Search for the cell housing the specified text and yield its [x, y] center coordinate. 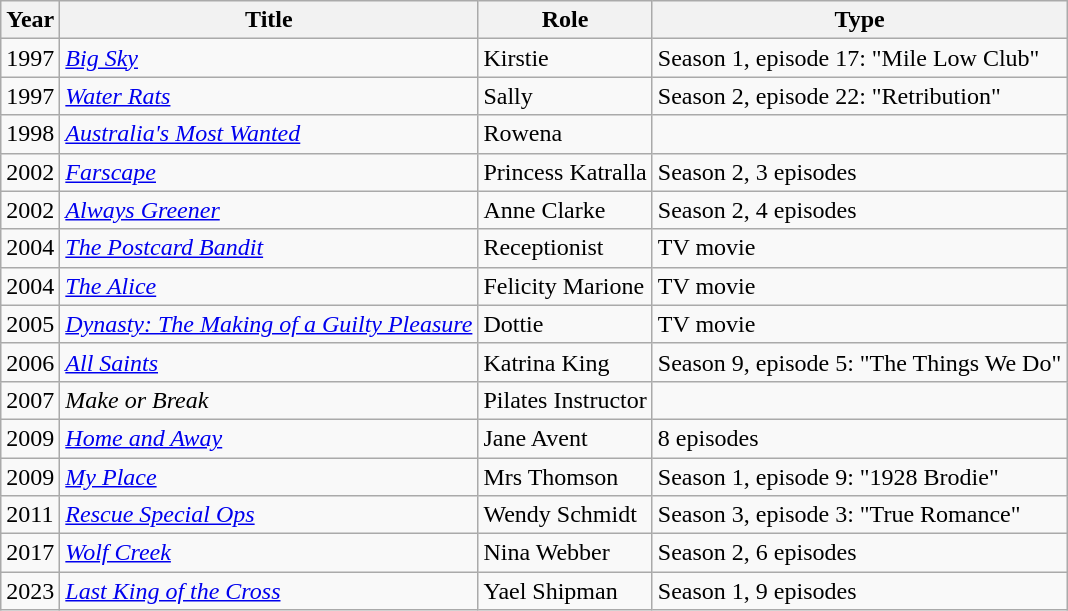
Receptionist [565, 248]
Season 1, 9 episodes [859, 591]
Rescue Special Ops [269, 515]
2006 [30, 362]
2011 [30, 515]
Dottie [565, 324]
Home and Away [269, 438]
Pilates Instructor [565, 400]
2023 [30, 591]
All Saints [269, 362]
Season 2, 6 episodes [859, 553]
Kirstie [565, 58]
2007 [30, 400]
Katrina King [565, 362]
Sally [565, 96]
8 episodes [859, 438]
Jane Avent [565, 438]
The Alice [269, 286]
Last King of the Cross [269, 591]
Year [30, 20]
Anne Clarke [565, 210]
Mrs Thomson [565, 477]
1998 [30, 134]
Season 9, episode 5: "The Things We Do" [859, 362]
Wolf Creek [269, 553]
Big Sky [269, 58]
Felicity Marione [565, 286]
Dynasty: The Making of a Guilty Pleasure [269, 324]
Season 2, 3 episodes [859, 172]
Yael Shipman [565, 591]
Season 2, episode 22: "Retribution" [859, 96]
2005 [30, 324]
Season 3, episode 3: "True Romance" [859, 515]
Make or Break [269, 400]
Season 1, episode 17: "Mile Low Club" [859, 58]
Role [565, 20]
Wendy Schmidt [565, 515]
Title [269, 20]
Water Rats [269, 96]
Season 1, episode 9: "1928 Brodie" [859, 477]
Princess Katralla [565, 172]
Australia's Most Wanted [269, 134]
Farscape [269, 172]
Type [859, 20]
Season 2, 4 episodes [859, 210]
2017 [30, 553]
Nina Webber [565, 553]
Always Greener [269, 210]
The Postcard Bandit [269, 248]
My Place [269, 477]
Rowena [565, 134]
